From the cell containing the given text, extract its center point as (x, y) coordinate. 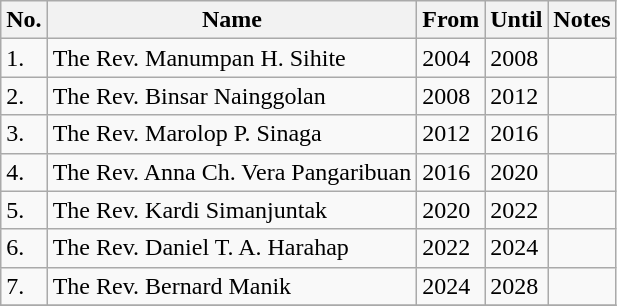
Name (232, 20)
No. (24, 20)
2028 (516, 286)
6. (24, 248)
1. (24, 58)
The Rev. Marolop P. Sinaga (232, 134)
7. (24, 286)
5. (24, 210)
The Rev. Daniel T. A. Harahap (232, 248)
The Rev. Bernard Manik (232, 286)
The Rev. Binsar Nainggolan (232, 96)
From (451, 20)
The Rev. Kardi Simanjuntak (232, 210)
The Rev. Anna Ch. Vera Pangaribuan (232, 172)
2. (24, 96)
Notes (582, 20)
The Rev. Manumpan H. Sihite (232, 58)
4. (24, 172)
2004 (451, 58)
Until (516, 20)
3. (24, 134)
